Pinpoint the cell where the given text exists, returning its [x, y] midpoint coordinate. 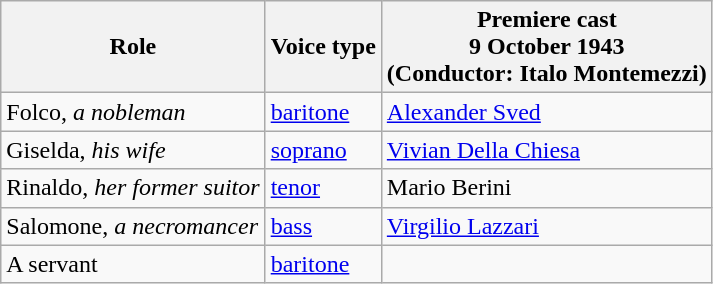
Virgilio Lazzari [546, 226]
soprano [323, 150]
Folco, a nobleman [133, 112]
Mario Berini [546, 188]
Giselda, his wife [133, 150]
Vivian Della Chiesa [546, 150]
Rinaldo, her former suitor [133, 188]
Alexander Sved [546, 112]
tenor [323, 188]
Voice type [323, 47]
bass [323, 226]
A servant [133, 264]
Role [133, 47]
Premiere cast9 October 1943(Conductor: Italo Montemezzi) [546, 47]
Salomone, a necromancer [133, 226]
